Identify which cell holds the provided text, then report its (x, y) central coordinate. 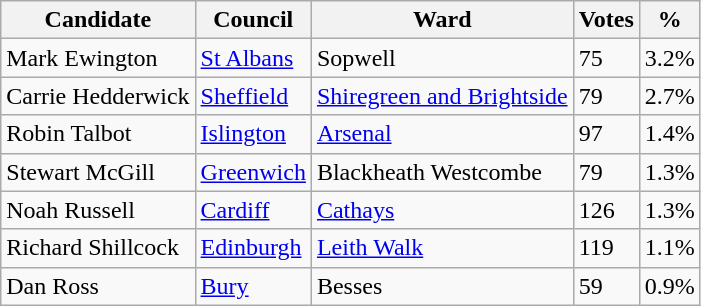
Ward (442, 20)
75 (606, 58)
St Albans (253, 58)
Robin Talbot (98, 134)
Bury (253, 286)
Noah Russell (98, 210)
126 (606, 210)
Besses (442, 286)
Shiregreen and Brightside (442, 96)
% (670, 20)
59 (606, 286)
Leith Walk (442, 248)
Stewart McGill (98, 172)
Mark Ewington (98, 58)
Votes (606, 20)
Candidate (98, 20)
0.9% (670, 286)
Cathays (442, 210)
119 (606, 248)
3.2% (670, 58)
Sopwell (442, 58)
Arsenal (442, 134)
Blackheath Westcombe (442, 172)
Sheffield (253, 96)
Edinburgh (253, 248)
Council (253, 20)
Richard Shillcock (98, 248)
Carrie Hedderwick (98, 96)
1.1% (670, 248)
97 (606, 134)
2.7% (670, 96)
Greenwich (253, 172)
Cardiff (253, 210)
Islington (253, 134)
Dan Ross (98, 286)
1.4% (670, 134)
